Return [x, y] of the center of cell containing provided text 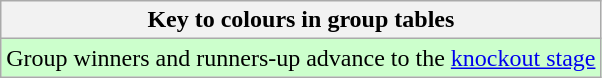
Group winners and runners-up advance to the knockout stage [301, 58]
Key to colours in group tables [301, 20]
